Search for the cell housing the specified text and yield its [x, y] center coordinate. 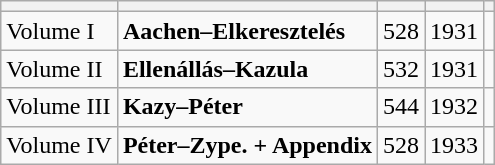
Volume I [60, 31]
1933 [454, 145]
Volume II [60, 69]
Aachen–Elkeresztelés [247, 31]
Péter–Zype. + Appendix [247, 145]
Volume III [60, 107]
Kazy–Péter [247, 107]
1932 [454, 107]
Volume IV [60, 145]
Ellenállás–Kazula [247, 69]
532 [400, 69]
544 [400, 107]
